Determine the (X, Y) coordinate at the center of the cell enclosing the given text.  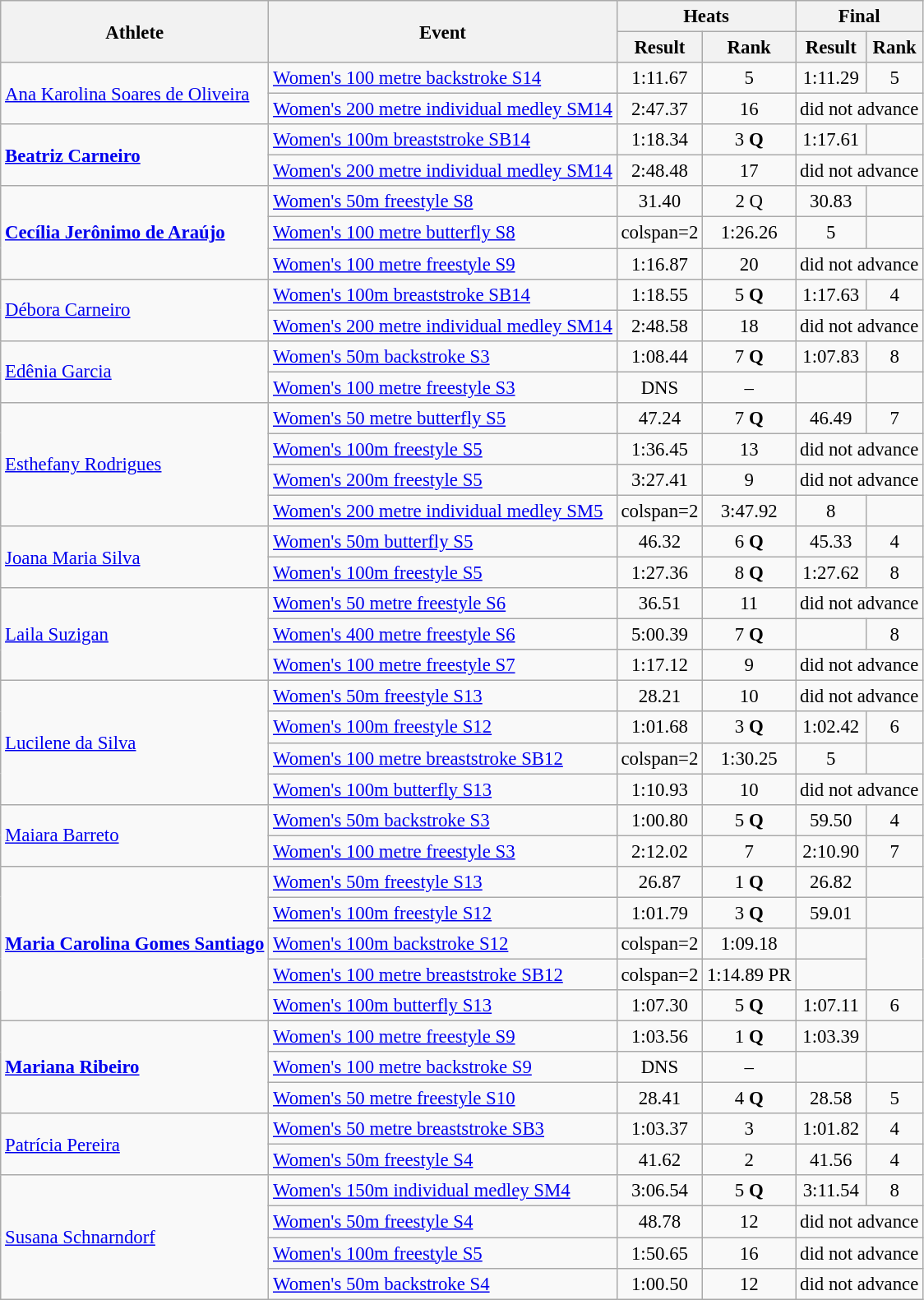
Athlete (135, 31)
1:14.89 PR (750, 974)
41.62 (659, 1160)
1:26.26 (750, 233)
Women's 200 metre individual medley SM5 (443, 511)
1:27.36 (659, 573)
2:12.02 (659, 851)
Laila Suzigan (135, 635)
1:30.25 (750, 758)
48.78 (659, 1222)
Susana Schnarndorf (135, 1238)
1:03.56 (659, 1037)
3:27.41 (659, 480)
Cecília Jerônimo de Araújo (135, 232)
Esthefany Rodrigues (135, 465)
Ana Karolina Soares de Oliveira (135, 94)
3:11.54 (831, 1191)
Edênia Garcia (135, 372)
46.32 (659, 542)
1:01.68 (659, 728)
3:47.92 (750, 511)
46.49 (831, 419)
1:00.80 (659, 820)
Women's 150m individual medley SM4 (443, 1191)
4 Q (750, 1099)
Women's 200m freestyle S5 (443, 480)
Mariana Ribeiro (135, 1067)
Women's 50 metre butterfly S5 (443, 419)
1:11.29 (831, 78)
1:18.55 (659, 294)
1:01.82 (831, 1129)
1:03.39 (831, 1037)
Patrícia Pereira (135, 1145)
26.82 (831, 882)
2:47.37 (659, 109)
3:06.54 (659, 1191)
17 (750, 171)
1:10.93 (659, 789)
1:08.44 (659, 356)
Women's 50 metre freestyle S6 (443, 604)
1:07.11 (831, 1006)
Women's 50m backstroke S4 (443, 1284)
8 Q (750, 573)
Women's 50 metre breaststroke SB3 (443, 1129)
Débora Carneiro (135, 309)
28.58 (831, 1099)
28.41 (659, 1099)
59.01 (831, 913)
6 Q (750, 542)
1:27.62 (831, 573)
Maria Carolina Gomes Santiago (135, 944)
Joana Maria Silva (135, 557)
2 Q (750, 201)
36.51 (659, 604)
1:02.42 (831, 728)
1:07.30 (659, 1006)
2:48.58 (659, 326)
5:00.39 (659, 635)
30.83 (831, 201)
1:50.65 (659, 1253)
2:48.48 (659, 171)
Women's 100m backstroke S12 (443, 944)
59.50 (831, 820)
1:07.83 (831, 356)
41.56 (831, 1160)
1:01.79 (659, 913)
20 (750, 264)
1:17.61 (831, 140)
1:18.34 (659, 140)
Women's 50m freestyle S8 (443, 201)
Women's 400 metre freestyle S6 (443, 635)
Beatriz Carneiro (135, 155)
Women's 50 metre freestyle S10 (443, 1099)
2 (750, 1160)
Lucilene da Silva (135, 743)
28.21 (659, 696)
1:00.50 (659, 1284)
Maiara Barreto (135, 835)
1:16.87 (659, 264)
Final (860, 16)
Women's 100 metre freestyle S7 (443, 665)
Event (443, 31)
31.40 (659, 201)
Women's 50m butterfly S5 (443, 542)
13 (750, 449)
1:11.67 (659, 78)
1:17.63 (831, 294)
45.33 (831, 542)
1:09.18 (750, 944)
11 (750, 604)
1:36.45 (659, 449)
47.24 (659, 419)
3 (750, 1129)
Women's 100 metre backstroke S9 (443, 1067)
Women's 100 metre butterfly S8 (443, 233)
2:10.90 (831, 851)
26.87 (659, 882)
1:03.37 (659, 1129)
Women's 100 metre backstroke S14 (443, 78)
1:17.12 (659, 665)
18 (750, 326)
Heats (706, 16)
